For the text-containing cell, return its midpoint in (X, Y) coordinate format. 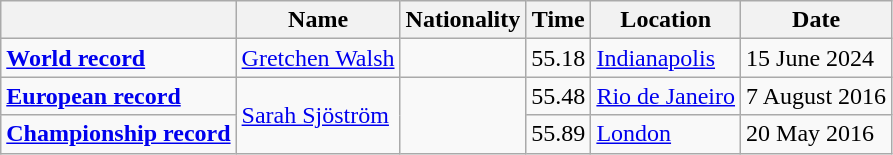
Date (816, 20)
7 August 2016 (816, 96)
55.18 (558, 58)
Nationality (463, 20)
Gretchen Walsh (318, 58)
Championship record (118, 134)
World record (118, 58)
Time (558, 20)
20 May 2016 (816, 134)
Sarah Sjöström (318, 115)
Indianapolis (666, 58)
European record (118, 96)
London (666, 134)
55.89 (558, 134)
15 June 2024 (816, 58)
Name (318, 20)
Location (666, 20)
Rio de Janeiro (666, 96)
55.48 (558, 96)
